Return the (X, Y) coordinate for the center point of the cell that contains the specified text.  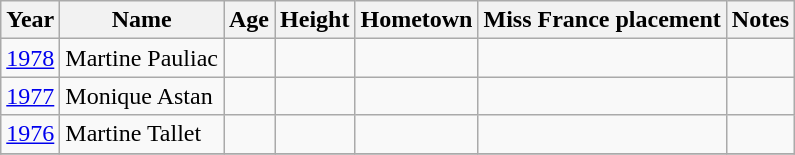
Martine Tallet (142, 134)
Height (315, 20)
Martine Pauliac (142, 58)
Year (30, 20)
1976 (30, 134)
1978 (30, 58)
Notes (760, 20)
Miss France placement (602, 20)
Monique Astan (142, 96)
1977 (30, 96)
Name (142, 20)
Age (250, 20)
Hometown (416, 20)
